Determine the (x, y) coordinate at the center of the cell enclosing the given text.  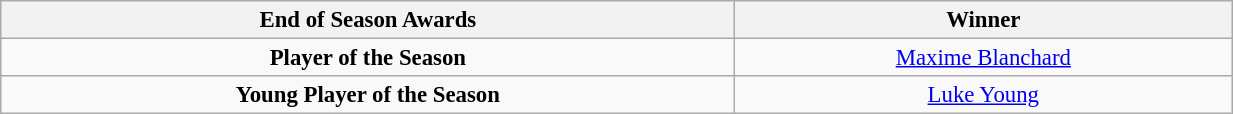
End of Season Awards (368, 20)
Winner (984, 20)
Player of the Season (368, 58)
Young Player of the Season (368, 95)
Maxime Blanchard (984, 58)
Luke Young (984, 95)
